Output the (x, y) coordinate of the center of the cell containing the given text.  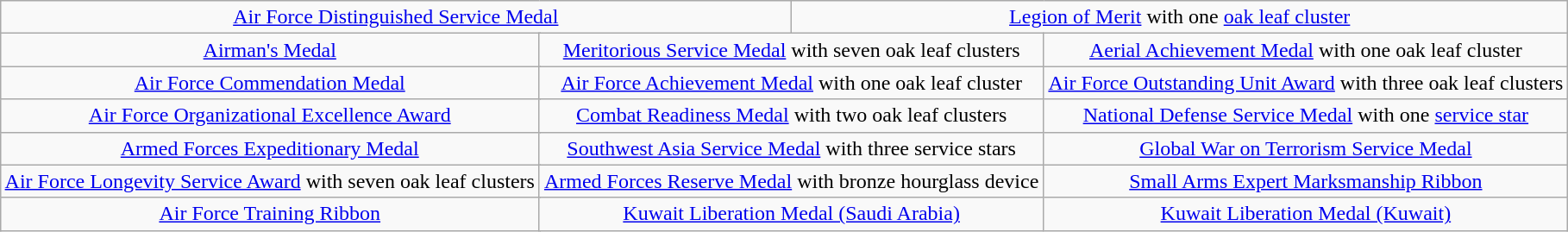
Kuwait Liberation Medal (Kuwait) (1306, 214)
Southwest Asia Service Medal with three service stars (791, 148)
Air Force Distinguished Service Medal (396, 17)
Global War on Terrorism Service Medal (1306, 148)
Air Force Commendation Medal (269, 83)
Air Force Outstanding Unit Award with three oak leaf clusters (1306, 83)
Small Arms Expert Marksmanship Ribbon (1306, 181)
Meritorious Service Medal with seven oak leaf clusters (791, 50)
Kuwait Liberation Medal (Saudi Arabia) (791, 214)
Combat Readiness Medal with two oak leaf clusters (791, 116)
Armed Forces Expeditionary Medal (269, 148)
Air Force Achievement Medal with one oak leaf cluster (791, 83)
Air Force Longevity Service Award with seven oak leaf clusters (269, 181)
Airman's Medal (269, 50)
National Defense Service Medal with one service star (1306, 116)
Air Force Organizational Excellence Award (269, 116)
Armed Forces Reserve Medal with bronze hourglass device (791, 181)
Air Force Training Ribbon (269, 214)
Aerial Achievement Medal with one oak leaf cluster (1306, 50)
Legion of Merit with one oak leaf cluster (1180, 17)
